Identify which cell holds the provided text, then report its (x, y) central coordinate. 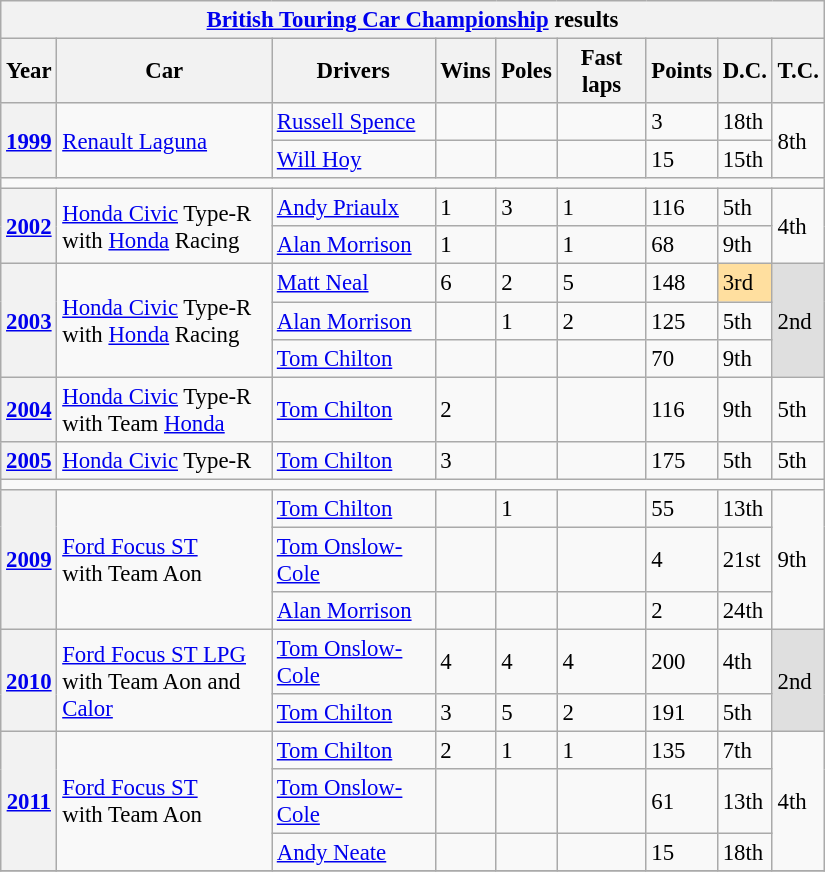
Ford Focus ST LPGwith Team Aon and Calor (164, 680)
Drivers (354, 72)
Renault Laguna (164, 140)
2005 (29, 460)
135 (682, 751)
Car (164, 72)
Honda Civic Type-R (164, 460)
70 (682, 358)
2003 (29, 320)
175 (682, 460)
6 (466, 283)
Matt Neal (354, 283)
Will Hoy (354, 160)
Andy Priaulx (354, 208)
2010 (29, 680)
68 (682, 245)
2009 (29, 560)
2002 (29, 226)
3rd (744, 283)
Andy Neate (354, 853)
D.C. (744, 72)
2011 (29, 802)
24th (744, 611)
British Touring Car Championship results (413, 20)
Poles (526, 72)
148 (682, 283)
Honda Civic Type-R with Team Honda (164, 410)
191 (682, 713)
61 (682, 802)
55 (682, 509)
1999 (29, 140)
21st (744, 560)
Points (682, 72)
Fast laps (602, 72)
200 (682, 662)
8th (798, 140)
2004 (29, 410)
Russell Spence (354, 122)
15th (744, 160)
7th (744, 751)
Wins (466, 72)
T.C. (798, 72)
125 (682, 321)
Year (29, 72)
